Return (x, y) of the center of cell containing provided text 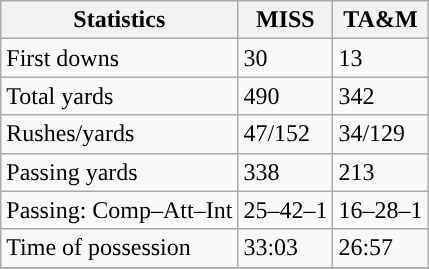
26:57 (380, 248)
490 (286, 96)
213 (380, 172)
TA&M (380, 20)
338 (286, 172)
16–28–1 (380, 210)
34/129 (380, 134)
342 (380, 96)
Passing: Comp–Att–Int (120, 210)
13 (380, 58)
Passing yards (120, 172)
Time of possession (120, 248)
30 (286, 58)
Statistics (120, 20)
Rushes/yards (120, 134)
First downs (120, 58)
MISS (286, 20)
Total yards (120, 96)
25–42–1 (286, 210)
47/152 (286, 134)
33:03 (286, 248)
